Scan for the cell matching the given text and deliver its [x, y] coordinate at center. 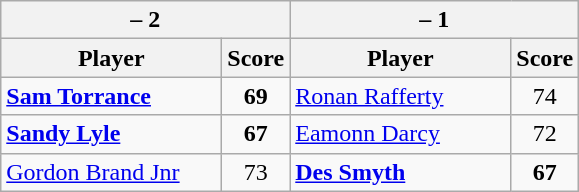
Ronan Rafferty [400, 96]
72 [545, 134]
Sandy Lyle [112, 134]
69 [256, 96]
73 [256, 172]
74 [545, 96]
– 1 [434, 20]
Eamonn Darcy [400, 134]
– 2 [146, 20]
Gordon Brand Jnr [112, 172]
Des Smyth [400, 172]
Sam Torrance [112, 96]
